Find where the given text appears and provide that cell's center as [x, y] coordinate. 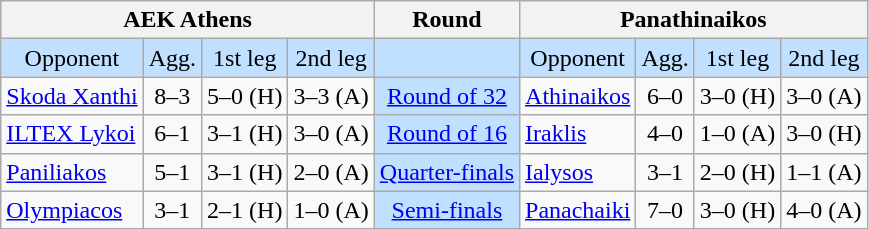
Round of 16 [446, 134]
2–0 (H) [737, 172]
Paniliakos [72, 172]
Olympiacos [72, 210]
Round of 32 [446, 96]
6–1 [172, 134]
5–0 (H) [245, 96]
Athinaikos [578, 96]
8–3 [172, 96]
Panathinaikos [694, 20]
Semi-finals [446, 210]
Panachaiki [578, 210]
2–0 (A) [331, 172]
Round [446, 20]
ILTEX Lykoi [72, 134]
4–0 [665, 134]
Quarter-finals [446, 172]
Ialysos [578, 172]
2–1 (H) [245, 210]
6–0 [665, 96]
4–0 (A) [824, 210]
1–1 (A) [824, 172]
3–3 (A) [331, 96]
AEK Athens [188, 20]
Skoda Xanthi [72, 96]
7–0 [665, 210]
5–1 [172, 172]
Iraklis [578, 134]
